Extract the [X, Y] coordinate from the center of the cell holding the provided text.  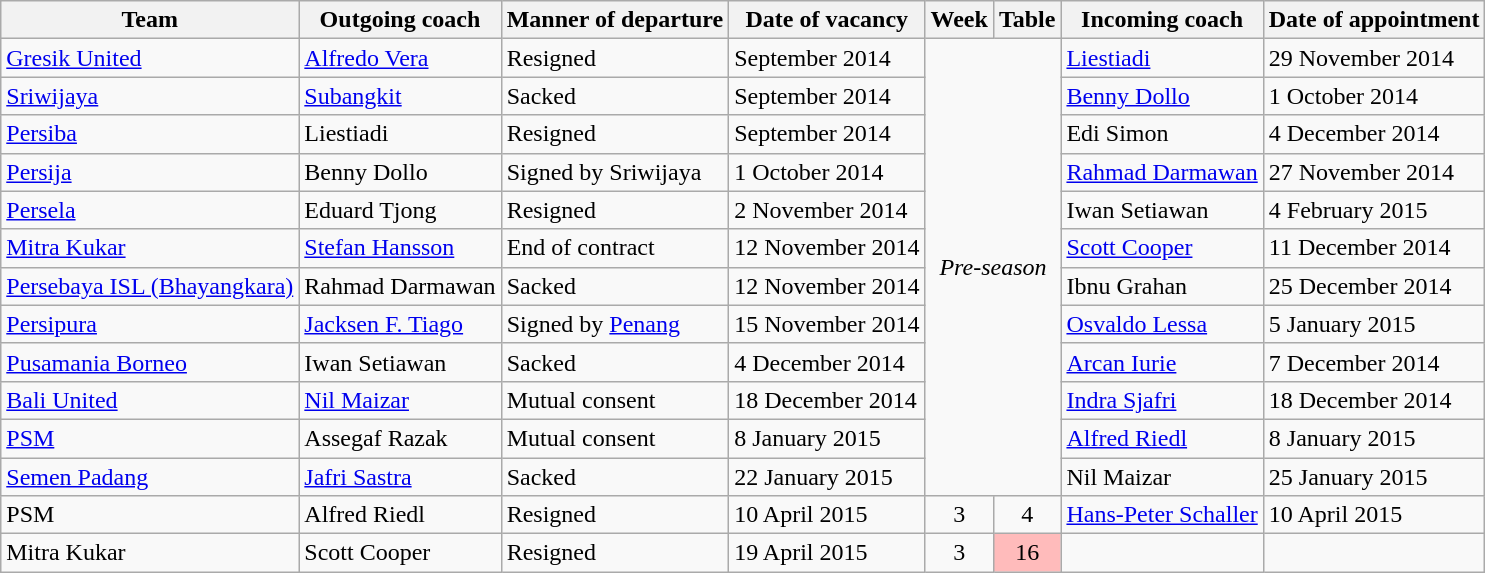
Date of vacancy [827, 20]
Alfredo Vera [400, 58]
Jafri Sastra [400, 477]
2 November 2014 [827, 210]
27 November 2014 [1374, 172]
Sriwijaya [150, 96]
Semen Padang [150, 477]
16 [1027, 553]
11 December 2014 [1374, 248]
29 November 2014 [1374, 58]
Edi Simon [1162, 134]
Signed by Sriwijaya [614, 172]
22 January 2015 [827, 477]
Arcan Iurie [1162, 362]
Stefan Hansson [400, 248]
Persipura [150, 324]
Table [1027, 20]
7 December 2014 [1374, 362]
Bali United [150, 400]
End of contract [614, 248]
Week [959, 20]
Manner of departure [614, 20]
Osvaldo Lessa [1162, 324]
25 December 2014 [1374, 286]
Ibnu Grahan [1162, 286]
Hans-Peter Schaller [1162, 515]
19 April 2015 [827, 553]
Eduard Tjong [400, 210]
Signed by Penang [614, 324]
Indra Sjafri [1162, 400]
Assegaf Razak [400, 438]
Outgoing coach [400, 20]
5 January 2015 [1374, 324]
Jacksen F. Tiago [400, 324]
4 [1027, 515]
Persela [150, 210]
25 January 2015 [1374, 477]
Persebaya ISL (Bhayangkara) [150, 286]
Incoming coach [1162, 20]
Gresik United [150, 58]
Persija [150, 172]
15 November 2014 [827, 324]
Persiba [150, 134]
Team [150, 20]
Subangkit [400, 96]
Pusamania Borneo [150, 362]
Date of appointment [1374, 20]
4 February 2015 [1374, 210]
Pre-season [993, 268]
